Return (x, y) of the center of cell containing provided text 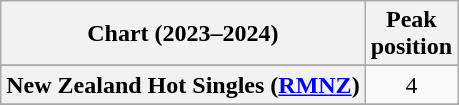
Peakposition (411, 34)
4 (411, 85)
New Zealand Hot Singles (RMNZ) (183, 85)
Chart (2023–2024) (183, 34)
